Search for the cell housing the specified text and yield its [x, y] center coordinate. 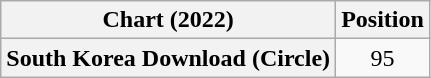
Chart (2022) [168, 20]
95 [383, 58]
South Korea Download (Circle) [168, 58]
Position [383, 20]
